Find where the given text appears and provide that cell's center as [x, y] coordinate. 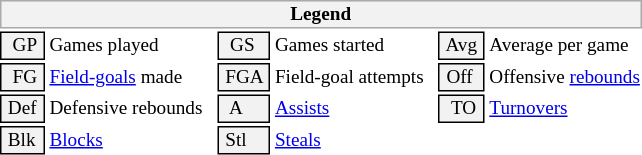
TO [462, 108]
GP [22, 46]
Turnovers [565, 108]
Defensive rebounds [131, 108]
Assists [354, 108]
GS [244, 46]
Games started [354, 46]
FGA [244, 77]
Games played [131, 46]
Def [22, 108]
Field-goal attempts [354, 77]
Field-goals made [131, 77]
Average per game [565, 46]
A [244, 108]
Stl [244, 140]
Blocks [131, 140]
Blk [22, 140]
Legend [320, 14]
Steals [354, 140]
Avg [462, 46]
Offensive rebounds [565, 77]
FG [22, 77]
Off [462, 77]
